Pinpoint the cell where the given text exists, returning its (X, Y) midpoint coordinate. 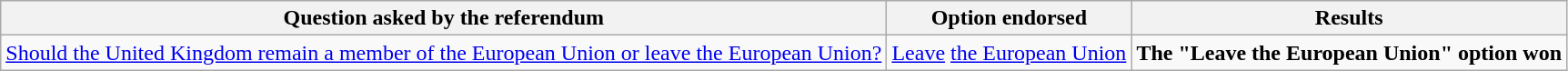
Question asked by the referendum (444, 18)
Leave the European Union (1010, 53)
Option endorsed (1010, 18)
Should the United Kingdom remain a member of the European Union or leave the European Union? (444, 53)
The "Leave the European Union" option won (1350, 53)
Results (1350, 18)
